Scan for the cell matching the given text and deliver its [X, Y] coordinate at center. 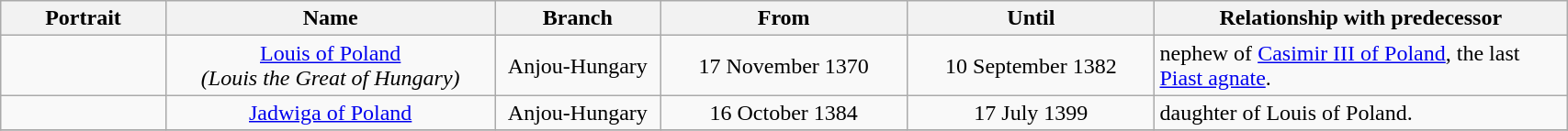
Until [1031, 18]
Louis of Poland(Louis the Great of Hungary) [331, 66]
Jadwiga of Poland [331, 113]
Name [331, 18]
Portrait [83, 18]
nephew of Casimir III of Poland, the last Piast agnate. [1361, 66]
17 July 1399 [1031, 113]
Relationship with predecessor [1361, 18]
10 September 1382 [1031, 66]
daughter of Louis of Poland. [1361, 113]
From [784, 18]
17 November 1370 [784, 66]
Branch [577, 18]
16 October 1384 [784, 113]
